Provide the [X, Y] coordinate of the cell's center where the given text is located.  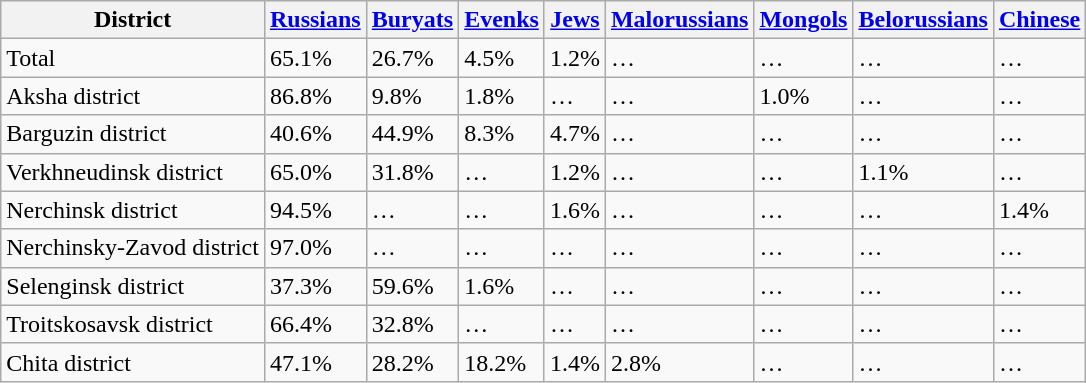
40.6% [315, 134]
Aksha district [133, 96]
Nerchinsk district [133, 210]
86.8% [315, 96]
Malorussians [679, 20]
Buryats [412, 20]
Total [133, 58]
18.2% [502, 362]
4.7% [574, 134]
Jews [574, 20]
1.0% [804, 96]
1.1% [923, 172]
Chinese [1039, 20]
94.5% [315, 210]
32.8% [412, 324]
Nerchinsky-Zavod district [133, 248]
Selenginsk district [133, 286]
28.2% [412, 362]
65.0% [315, 172]
Mongols [804, 20]
26.7% [412, 58]
Evenks [502, 20]
31.8% [412, 172]
4.5% [502, 58]
Barguzin district [133, 134]
8.3% [502, 134]
1.8% [502, 96]
37.3% [315, 286]
Troitskosavsk district [133, 324]
97.0% [315, 248]
District [133, 20]
44.9% [412, 134]
59.6% [412, 286]
2.8% [679, 362]
9.8% [412, 96]
Belorussians [923, 20]
66.4% [315, 324]
47.1% [315, 362]
Russians [315, 20]
65.1% [315, 58]
Verkhneudinsk district [133, 172]
Chita district [133, 362]
